Determine the (x, y) coordinate at the center of the cell enclosing the given text.  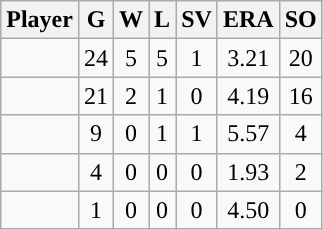
ERA (248, 20)
5.57 (248, 134)
W (132, 20)
3.21 (248, 58)
1.93 (248, 172)
Player (40, 20)
G (96, 20)
21 (96, 96)
9 (96, 134)
16 (300, 96)
4.50 (248, 210)
SV (197, 20)
20 (300, 58)
L (162, 20)
4.19 (248, 96)
24 (96, 58)
SO (300, 20)
